Provide the [X, Y] coordinate of the cell's center where the given text is located.  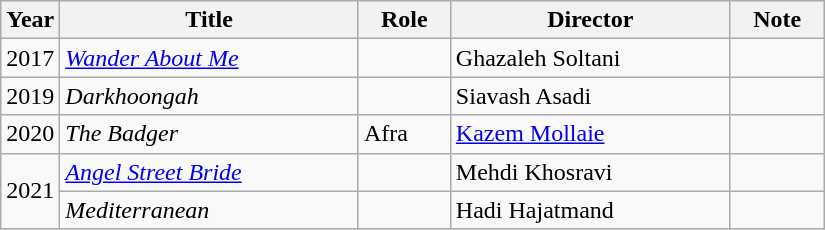
Director [590, 20]
Title [210, 20]
Year [30, 20]
2017 [30, 58]
Wander About Me [210, 58]
The Badger [210, 134]
Ghazaleh Soltani [590, 58]
Mediterranean [210, 210]
Mehdi Khosravi [590, 172]
Role [404, 20]
Afra [404, 134]
Kazem Mollaie [590, 134]
2020 [30, 134]
2019 [30, 96]
Siavash Asadi [590, 96]
Note [777, 20]
Hadi Hajatmand [590, 210]
2021 [30, 191]
Angel Street Bride [210, 172]
Darkhoongah [210, 96]
